Search for the cell housing the specified text and yield its [X, Y] center coordinate. 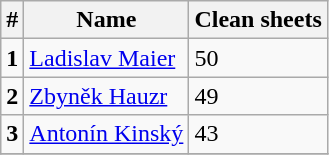
Clean sheets [258, 20]
49 [258, 96]
1 [12, 58]
Ladislav Maier [106, 58]
3 [12, 134]
50 [258, 58]
Antonín Kinský [106, 134]
Name [106, 20]
43 [258, 134]
2 [12, 96]
Zbyněk Hauzr [106, 96]
# [12, 20]
